For the text-containing cell, return its midpoint in [x, y] coordinate format. 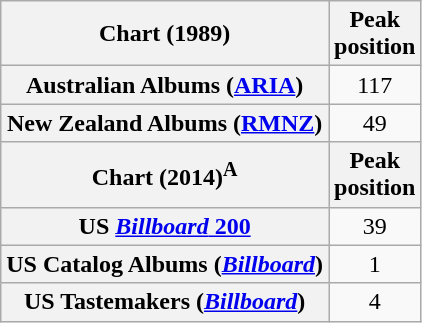
39 [375, 226]
49 [375, 123]
US Tastemakers (Billboard) [165, 302]
US Billboard 200 [165, 226]
117 [375, 85]
New Zealand Albums (RMNZ) [165, 123]
4 [375, 302]
Chart (1989) [165, 34]
US Catalog Albums (Billboard) [165, 264]
Chart (2014)A [165, 174]
Australian Albums (ARIA) [165, 85]
1 [375, 264]
